Search for the cell housing the specified text and yield its [x, y] center coordinate. 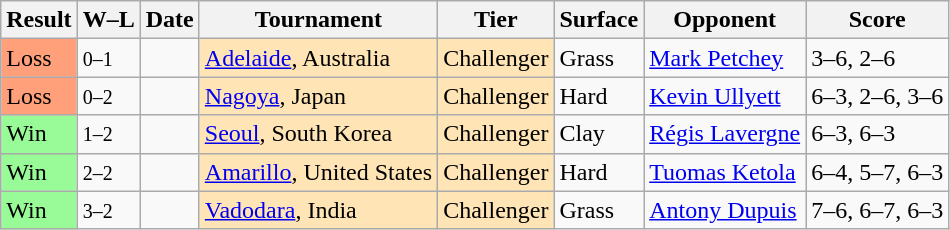
Result [39, 20]
6–4, 5–7, 6–3 [878, 172]
Opponent [725, 20]
Régis Lavergne [725, 134]
Score [878, 20]
7–6, 6–7, 6–3 [878, 210]
Nagoya, Japan [318, 96]
Vadodara, India [318, 210]
Surface [599, 20]
6–3, 6–3 [878, 134]
Tuomas Ketola [725, 172]
W–L [108, 20]
3–6, 2–6 [878, 58]
Adelaide, Australia [318, 58]
6–3, 2–6, 3–6 [878, 96]
2–2 [108, 172]
Date [170, 20]
1–2 [108, 134]
Mark Petchey [725, 58]
0–1 [108, 58]
Antony Dupuis [725, 210]
Kevin Ullyett [725, 96]
Tier [496, 20]
Seoul, South Korea [318, 134]
Clay [599, 134]
Amarillo, United States [318, 172]
Tournament [318, 20]
3–2 [108, 210]
0–2 [108, 96]
